Output the [X, Y] coordinate of the center of the cell containing the given text.  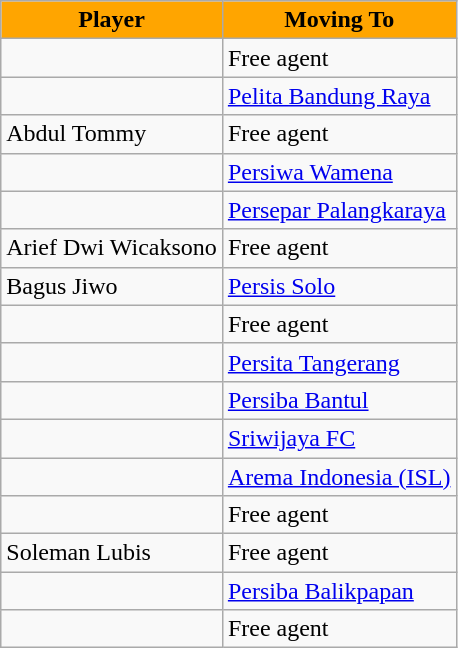
Persiba Balikpapan [339, 591]
Sriwijaya FC [339, 438]
Pelita Bandung Raya [339, 96]
Persis Solo [339, 286]
Persita Tangerang [339, 362]
Arief Dwi Wicaksono [112, 248]
Moving To [339, 20]
Bagus Jiwo [112, 286]
Persepar Palangkaraya [339, 210]
Soleman Lubis [112, 553]
Persiba Bantul [339, 400]
Arema Indonesia (ISL) [339, 477]
Persiwa Wamena [339, 172]
Abdul Tommy [112, 134]
Player [112, 20]
